Scan for the cell matching the given text and deliver its (X, Y) coordinate at center. 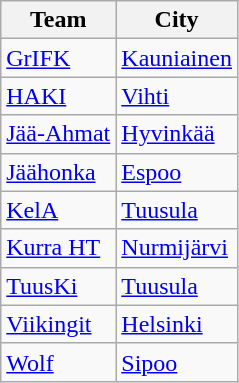
Jää-Ahmat (58, 134)
Viikingit (58, 324)
Jäähonka (58, 172)
GrIFK (58, 58)
Wolf (58, 362)
Hyvinkää (177, 134)
Team (58, 20)
Nurmijärvi (177, 248)
KelA (58, 210)
Sipoo (177, 362)
Kauniainen (177, 58)
Espoo (177, 172)
Vihti (177, 96)
TuusKi (58, 286)
City (177, 20)
Helsinki (177, 324)
HAKI (58, 96)
Kurra HT (58, 248)
